Identify which cell holds the provided text, then report its (X, Y) central coordinate. 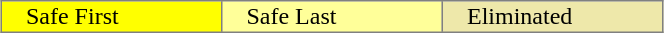
Safe First (111, 17)
Eliminated (552, 17)
Safe Last (332, 17)
